Detect which cell encompasses the target text, then output its (x, y) center coordinate. 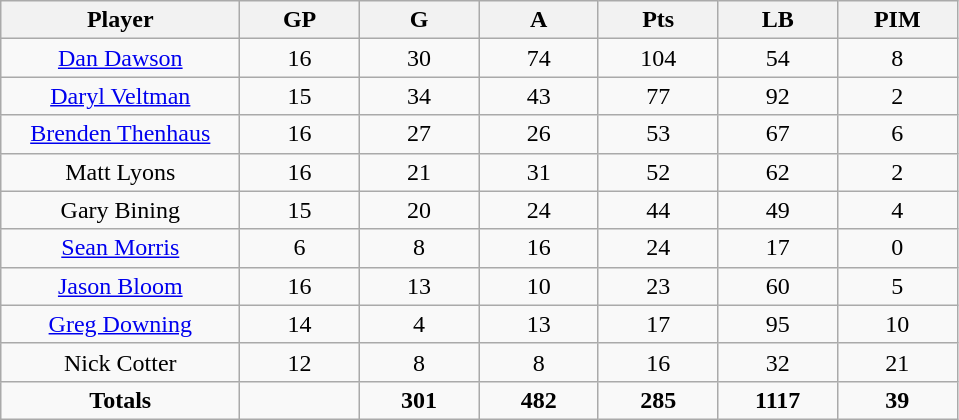
92 (778, 96)
62 (778, 172)
12 (300, 362)
Gary Bining (120, 210)
G (419, 20)
20 (419, 210)
104 (658, 58)
53 (658, 134)
39 (897, 400)
Brenden Thenhaus (120, 134)
32 (778, 362)
0 (897, 248)
27 (419, 134)
LB (778, 20)
34 (419, 96)
14 (300, 324)
23 (658, 286)
26 (539, 134)
49 (778, 210)
Pts (658, 20)
Totals (120, 400)
52 (658, 172)
74 (539, 58)
67 (778, 134)
PIM (897, 20)
54 (778, 58)
Nick Cotter (120, 362)
GP (300, 20)
482 (539, 400)
Dan Dawson (120, 58)
95 (778, 324)
43 (539, 96)
A (539, 20)
285 (658, 400)
30 (419, 58)
Sean Morris (120, 248)
31 (539, 172)
Daryl Veltman (120, 96)
Jason Bloom (120, 286)
60 (778, 286)
1117 (778, 400)
5 (897, 286)
301 (419, 400)
Player (120, 20)
44 (658, 210)
Greg Downing (120, 324)
Matt Lyons (120, 172)
77 (658, 96)
